Locate the cell with the specified text and output its (X, Y) center coordinate. 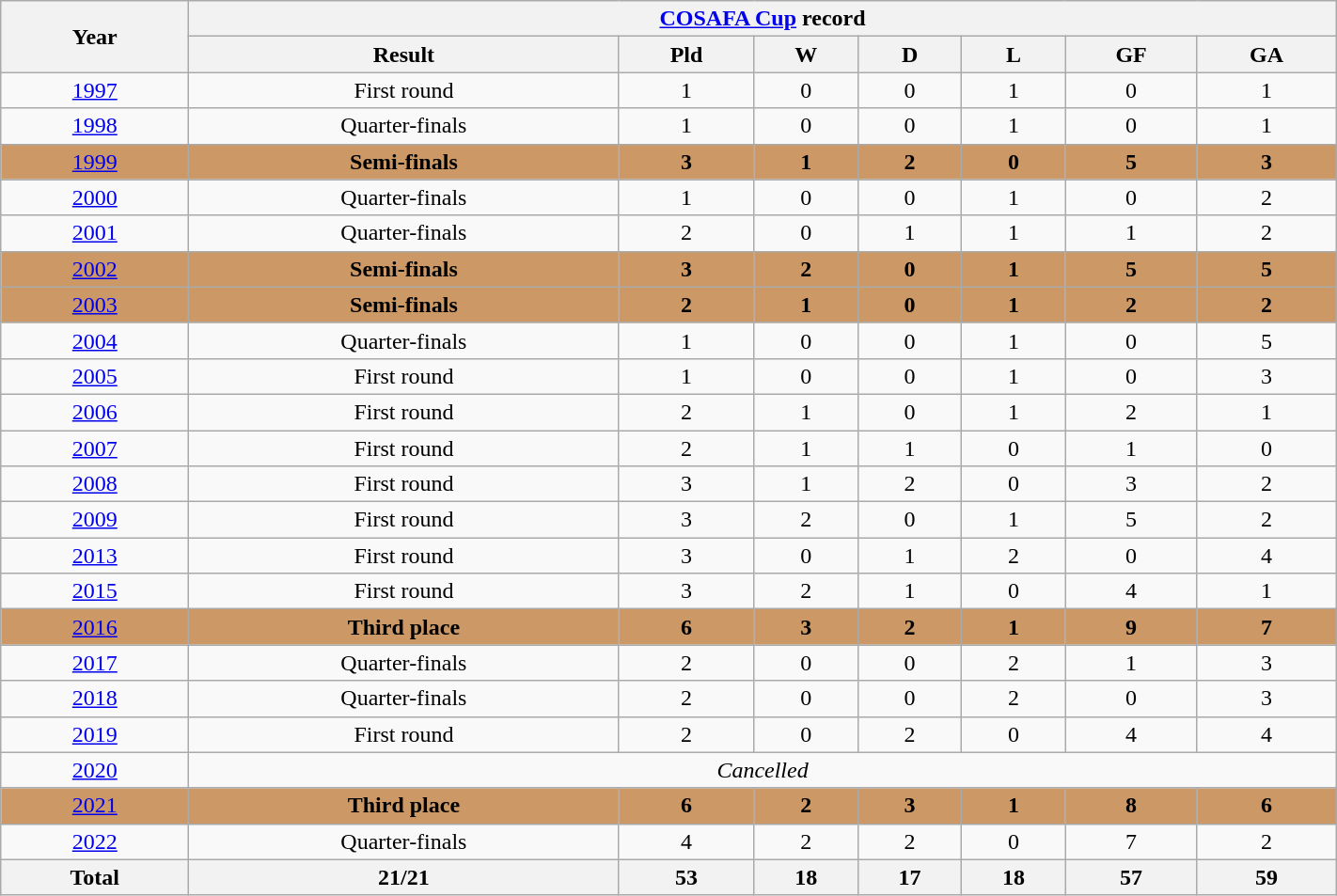
Total (95, 877)
59 (1266, 877)
2021 (95, 806)
57 (1131, 877)
D (909, 55)
2003 (95, 305)
1997 (95, 90)
COSAFA Cup record (763, 19)
1998 (95, 126)
9 (1131, 627)
2015 (95, 591)
2009 (95, 520)
2013 (95, 556)
2016 (95, 627)
Year (95, 37)
2008 (95, 484)
2000 (95, 197)
2002 (95, 269)
2004 (95, 340)
L (1014, 55)
GA (1266, 55)
Pld (686, 55)
2007 (95, 448)
2006 (95, 412)
2018 (95, 699)
2022 (95, 841)
2005 (95, 376)
W (806, 55)
GF (1131, 55)
53 (686, 877)
2001 (95, 233)
2020 (95, 770)
Result (404, 55)
8 (1131, 806)
2017 (95, 663)
21/21 (404, 877)
1999 (95, 162)
Cancelled (763, 770)
2019 (95, 734)
17 (909, 877)
